For the text-containing cell, return its midpoint in (x, y) coordinate format. 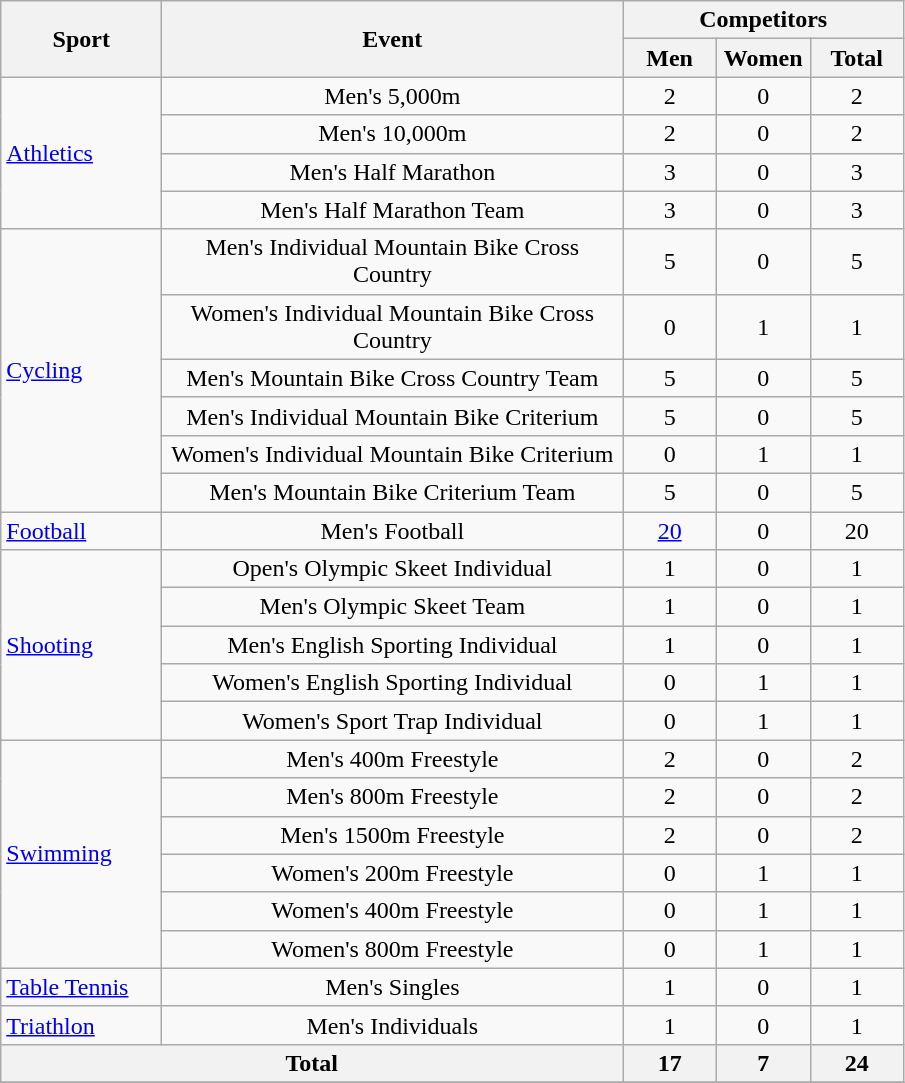
Men's Individual Mountain Bike Cross Country (392, 262)
Men's Singles (392, 987)
7 (763, 1063)
Men's Individuals (392, 1025)
Men's Mountain Bike Criterium Team (392, 492)
Football (82, 531)
Men's 10,000m (392, 134)
Men's Half Marathon (392, 172)
Men's 1500m Freestyle (392, 835)
Shooting (82, 645)
Open's Olympic Skeet Individual (392, 569)
Men's Individual Mountain Bike Criterium (392, 416)
Triathlon (82, 1025)
Men's Olympic Skeet Team (392, 607)
Men's 800m Freestyle (392, 797)
Men's English Sporting Individual (392, 645)
Women's Individual Mountain Bike Criterium (392, 454)
Table Tennis (82, 987)
Women's 400m Freestyle (392, 911)
Swimming (82, 854)
Men's 5,000m (392, 96)
Women's 200m Freestyle (392, 873)
Men (670, 58)
Men's Mountain Bike Cross Country Team (392, 378)
Women's 800m Freestyle (392, 949)
Women's English Sporting Individual (392, 683)
Women's Individual Mountain Bike Cross Country (392, 326)
Women (763, 58)
Athletics (82, 153)
Women's Sport Trap Individual (392, 721)
17 (670, 1063)
Sport (82, 39)
Event (392, 39)
Competitors (764, 20)
Men's Half Marathon Team (392, 210)
24 (857, 1063)
Men's 400m Freestyle (392, 759)
Cycling (82, 370)
Men's Football (392, 531)
